From the cell containing the given text, extract its center point as [X, Y] coordinate. 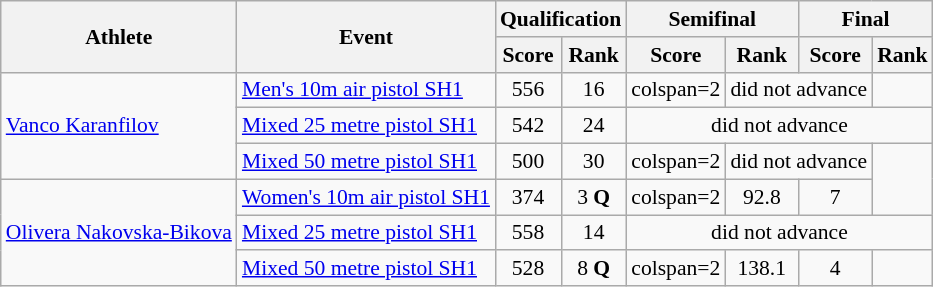
558 [528, 233]
Qualification [560, 19]
16 [594, 90]
Men's 10m air pistol SH1 [366, 90]
542 [528, 126]
Semifinal [712, 19]
4 [835, 269]
92.8 [762, 197]
14 [594, 233]
Olivera Nakovska-Bikova [119, 232]
374 [528, 197]
3 Q [594, 197]
7 [835, 197]
556 [528, 90]
Vanco Karanfilov [119, 126]
Final [865, 19]
500 [528, 162]
24 [594, 126]
138.1 [762, 269]
528 [528, 269]
30 [594, 162]
Athlete [119, 36]
Event [366, 36]
8 Q [594, 269]
Women's 10m air pistol SH1 [366, 197]
